Find where the given text appears and provide that cell's center as [X, Y] coordinate. 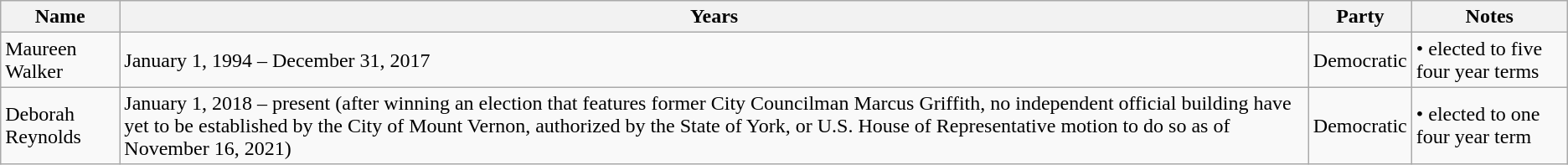
Deborah Reynolds [60, 126]
• elected to one four year term [1489, 126]
• elected to five four year terms [1489, 60]
Maureen Walker [60, 60]
Notes [1489, 17]
Party [1360, 17]
Years [714, 17]
Name [60, 17]
January 1, 1994 – December 31, 2017 [714, 60]
